Extract the (X, Y) coordinate from the center of the cell holding the provided text.  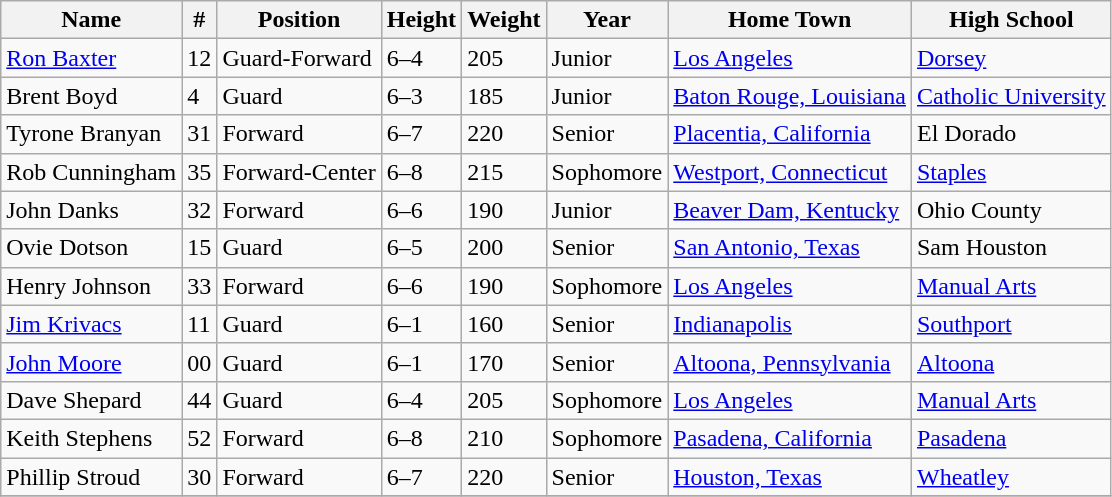
Placentia, California (790, 134)
El Dorado (1011, 134)
Houston, Texas (790, 477)
33 (200, 286)
Staples (1011, 172)
Sam Houston (1011, 248)
35 (200, 172)
John Danks (92, 210)
32 (200, 210)
Position (299, 20)
Brent Boyd (92, 96)
6–5 (421, 248)
210 (504, 438)
Weight (504, 20)
185 (504, 96)
Jim Krivacs (92, 324)
Height (421, 20)
12 (200, 58)
Westport, Connecticut (790, 172)
Pasadena (1011, 438)
Dave Shepard (92, 400)
Catholic University (1011, 96)
Tyrone Branyan (92, 134)
Ovie Dotson (92, 248)
John Moore (92, 362)
Altoona (1011, 362)
6–3 (421, 96)
San Antonio, Texas (790, 248)
15 (200, 248)
00 (200, 362)
52 (200, 438)
Dorsey (1011, 58)
Name (92, 20)
# (200, 20)
Altoona, Pennsylvania (790, 362)
160 (504, 324)
31 (200, 134)
Henry Johnson (92, 286)
Rob Cunningham (92, 172)
Keith Stephens (92, 438)
Baton Rouge, Louisiana (790, 96)
Forward-Center (299, 172)
44 (200, 400)
Year (607, 20)
Southport (1011, 324)
Pasadena, California (790, 438)
4 (200, 96)
Wheatley (1011, 477)
200 (504, 248)
Ron Baxter (92, 58)
Guard-Forward (299, 58)
Phillip Stroud (92, 477)
Beaver Dam, Kentucky (790, 210)
Ohio County (1011, 210)
High School (1011, 20)
30 (200, 477)
Indianapolis (790, 324)
Home Town (790, 20)
215 (504, 172)
170 (504, 362)
11 (200, 324)
